From the cell containing the given text, extract its center point as (X, Y) coordinate. 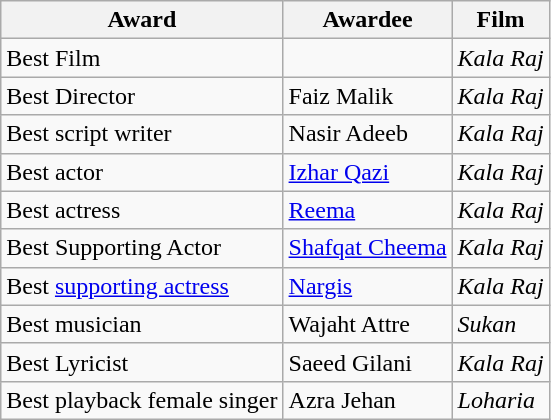
Best Director (142, 96)
Best script writer (142, 134)
Best actor (142, 172)
Azra Jehan (368, 400)
Best Lyricist (142, 362)
Wajaht Attre (368, 324)
Sukan (500, 324)
Best Supporting Actor (142, 248)
Best Film (142, 58)
Best supporting actress (142, 286)
Loharia (500, 400)
Saeed Gilani (368, 362)
Awardee (368, 20)
Nargis (368, 286)
Award (142, 20)
Faiz Malik (368, 96)
Reema (368, 210)
Best actress (142, 210)
Best playback female singer (142, 400)
Film (500, 20)
Shafqat Cheema (368, 248)
Nasir Adeeb (368, 134)
Izhar Qazi (368, 172)
Best musician (142, 324)
